Identify which cell holds the provided text, then report its [x, y] central coordinate. 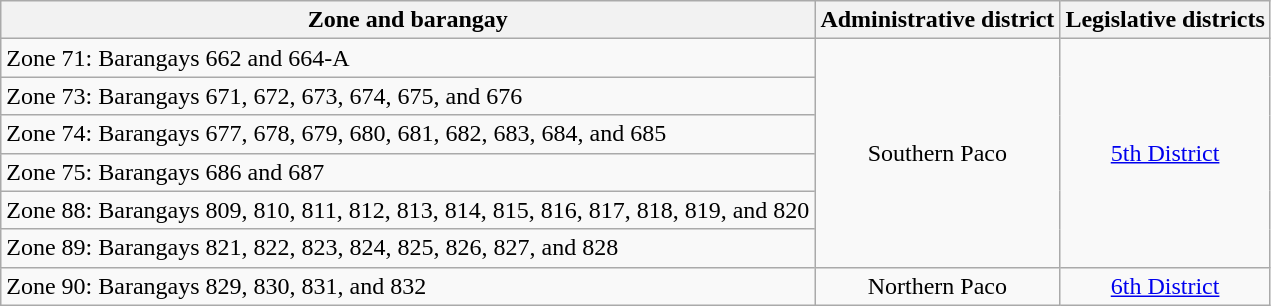
Zone 88: Barangays 809, 810, 811, 812, 813, 814, 815, 816, 817, 818, 819, and 820 [408, 210]
Zone 89: Barangays 821, 822, 823, 824, 825, 826, 827, and 828 [408, 248]
Zone 73: Barangays 671, 672, 673, 674, 675, and 676 [408, 96]
5th District [1165, 153]
Northern Paco [938, 286]
Southern Paco [938, 153]
Administrative district [938, 20]
Zone and barangay [408, 20]
6th District [1165, 286]
Zone 71: Barangays 662 and 664-A [408, 58]
Legislative districts [1165, 20]
Zone 75: Barangays 686 and 687 [408, 172]
Zone 74: Barangays 677, 678, 679, 680, 681, 682, 683, 684, and 685 [408, 134]
Zone 90: Barangays 829, 830, 831, and 832 [408, 286]
